Return [X, Y] of the center of cell containing provided text 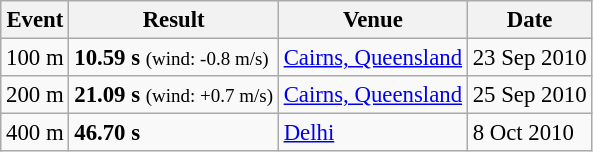
Result [174, 20]
200 m [35, 95]
Venue [372, 20]
400 m [35, 133]
23 Sep 2010 [529, 58]
21.09 s (wind: +0.7 m/s) [174, 95]
8 Oct 2010 [529, 133]
Delhi [372, 133]
Date [529, 20]
46.70 s [174, 133]
10.59 s (wind: -0.8 m/s) [174, 58]
Event [35, 20]
25 Sep 2010 [529, 95]
100 m [35, 58]
